Provide the [X, Y] coordinate of the cell's center where the given text is located.  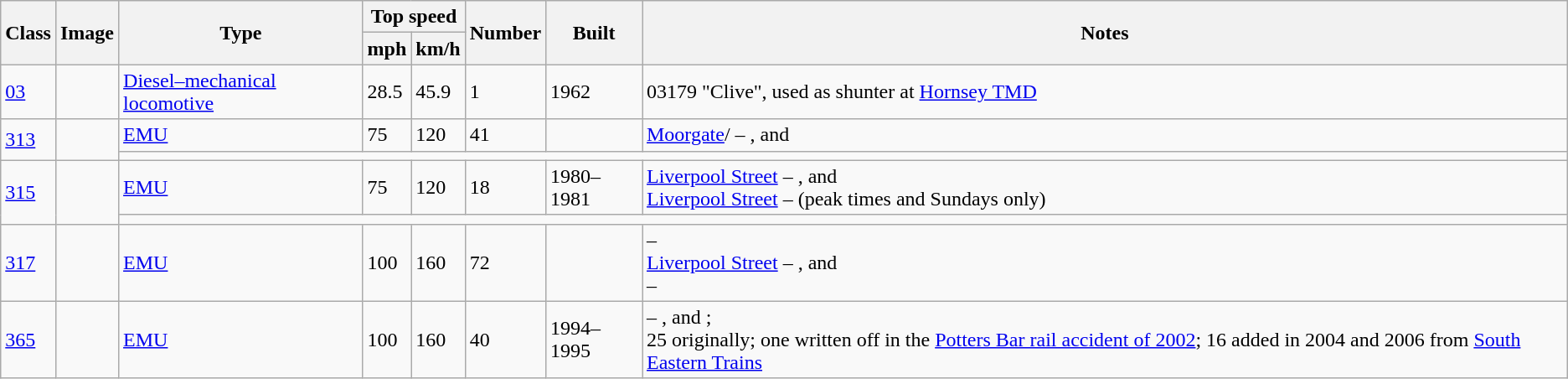
– , and ;25 originally; one written off in the Potters Bar rail accident of 2002; 16 added in 2004 and 2006 from South Eastern Trains [1104, 340]
Type [241, 33]
Image [87, 33]
365 [28, 340]
1962 [595, 92]
Built [595, 33]
1980–1981 [595, 188]
Top speed [414, 17]
28.5 [387, 92]
03179 "Clive", used as shunter at Hornsey TMD [1104, 92]
km/h [438, 49]
313 [28, 139]
45.9 [438, 92]
Moorgate/ – , and [1104, 135]
18 [505, 188]
315 [28, 192]
1 [505, 92]
1994–1995 [595, 340]
Liverpool Street – , and Liverpool Street – (peak times and Sundays only) [1104, 188]
Number [505, 33]
Notes [1104, 33]
– Liverpool Street – , and – [1104, 262]
317 [28, 262]
40 [505, 340]
Class [28, 33]
41 [505, 135]
Diesel–mechanical locomotive [241, 92]
72 [505, 262]
mph [387, 49]
03 [28, 92]
